Find where the given text appears and provide that cell's center as [X, Y] coordinate. 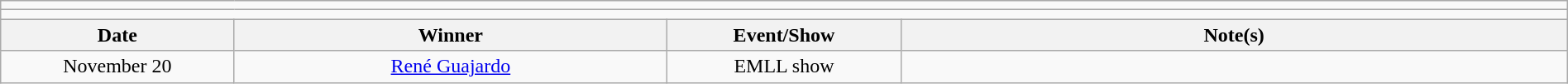
Note(s) [1234, 35]
EMLL show [784, 67]
René Guajardo [451, 67]
November 20 [117, 67]
Winner [451, 35]
Event/Show [784, 35]
Date [117, 35]
